Determine the (X, Y) coordinate at the center of the cell enclosing the given text.  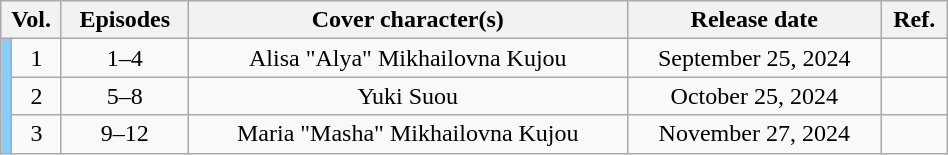
5–8 (124, 96)
Maria "Masha" Mikhailovna Kujou (408, 134)
1 (37, 58)
Yuki Suou (408, 96)
3 (37, 134)
Cover character(s) (408, 20)
Release date (754, 20)
September 25, 2024 (754, 58)
November 27, 2024 (754, 134)
Alisa "Alya" Mikhailovna Kujou (408, 58)
Ref. (914, 20)
2 (37, 96)
1–4 (124, 58)
Vol. (32, 20)
Episodes (124, 20)
October 25, 2024 (754, 96)
9–12 (124, 134)
